Return the [x, y] coordinate for the center point of the cell that contains the specified text.  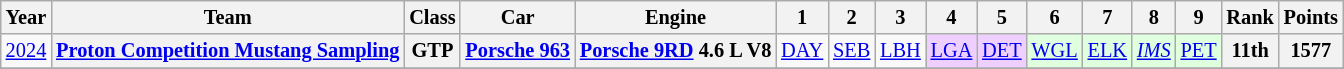
6 [1055, 17]
1577 [1311, 51]
1 [802, 17]
8 [1154, 17]
LBH [900, 51]
PET [1199, 51]
3 [900, 17]
Points [1311, 17]
Porsche 963 [517, 51]
WGL [1055, 51]
11th [1250, 51]
Car [517, 17]
DET [1002, 51]
2 [852, 17]
4 [952, 17]
Class [432, 17]
9 [1199, 17]
Proton Competition Mustang Sampling [228, 51]
Team [228, 17]
Year [26, 17]
Porsche 9RD 4.6 L V8 [676, 51]
ELK [1108, 51]
SEB [852, 51]
Rank [1250, 17]
LGA [952, 51]
5 [1002, 17]
Engine [676, 17]
DAY [802, 51]
IMS [1154, 51]
2024 [26, 51]
GTP [432, 51]
7 [1108, 17]
